Search for the cell housing the specified text and yield its [X, Y] center coordinate. 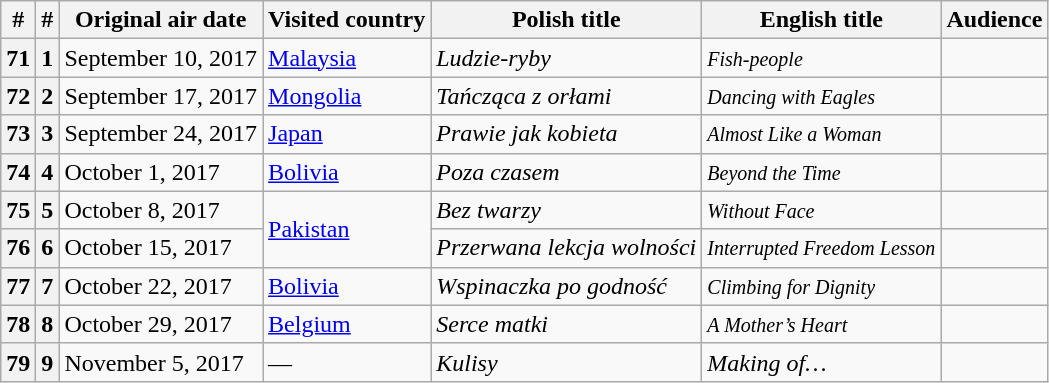
Poza czasem [566, 172]
75 [18, 210]
Beyond the Time [822, 172]
Japan [347, 134]
Serce matki [566, 324]
5 [48, 210]
September 24, 2017 [161, 134]
September 17, 2017 [161, 96]
October 15, 2017 [161, 248]
3 [48, 134]
73 [18, 134]
Przerwana lekcja wolności [566, 248]
76 [18, 248]
71 [18, 58]
English title [822, 20]
8 [48, 324]
Polish title [566, 20]
6 [48, 248]
Wspinaczka po godność [566, 286]
Malaysia [347, 58]
9 [48, 362]
78 [18, 324]
A Mother’s Heart [822, 324]
2 [48, 96]
Dancing with Eagles [822, 96]
77 [18, 286]
September 10, 2017 [161, 58]
October 8, 2017 [161, 210]
1 [48, 58]
Prawie jak kobieta [566, 134]
October 1, 2017 [161, 172]
Pakistan [347, 229]
Visited country [347, 20]
Audience [994, 20]
Ludzie-ryby [566, 58]
Climbing for Dignity [822, 286]
Bez twarzy [566, 210]
Fish-people [822, 58]
4 [48, 172]
— [347, 362]
Interrupted Freedom Lesson [822, 248]
72 [18, 96]
Original air date [161, 20]
November 5, 2017 [161, 362]
Tańcząca z orłami [566, 96]
October 22, 2017 [161, 286]
7 [48, 286]
Kulisy [566, 362]
74 [18, 172]
Mongolia [347, 96]
Without Face [822, 210]
Almost Like a Woman [822, 134]
October 29, 2017 [161, 324]
79 [18, 362]
Belgium [347, 324]
Making of… [822, 362]
